Return the (X, Y) coordinate for the center point of the cell that contains the specified text.  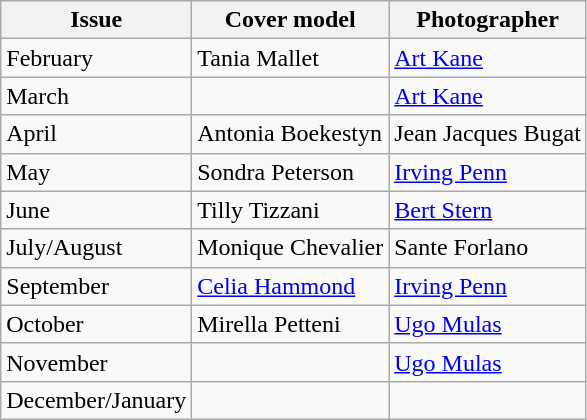
Bert Stern (488, 210)
Celia Hammond (290, 286)
Monique Chevalier (290, 248)
Issue (96, 20)
September (96, 286)
March (96, 96)
Tania Mallet (290, 58)
Sondra Peterson (290, 172)
April (96, 134)
May (96, 172)
December/January (96, 400)
Sante Forlano (488, 248)
Antonia Boekestyn (290, 134)
June (96, 210)
Jean Jacques Bugat (488, 134)
February (96, 58)
Photographer (488, 20)
Tilly Tizzani (290, 210)
July/August (96, 248)
October (96, 324)
Cover model (290, 20)
Mirella Petteni (290, 324)
November (96, 362)
